Determine the [X, Y] coordinate at the center of the cell enclosing the given text.  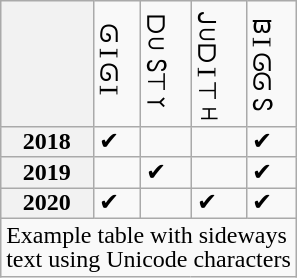
ϖ𝄩ᘏᘏᔕ [271, 64]
2019 [47, 172]
ᗜ⊂ᔕ⊣⤙ [166, 64]
ᓚ⊂ᗜ𝄩⊣ェ [218, 64]
Example table with sidewaystext using Unicode characters [149, 248]
ᘏ𝄩ᘏ𝄩 [117, 64]
2020 [47, 203]
2018 [47, 142]
